Scan for the cell matching the given text and deliver its (x, y) coordinate at center. 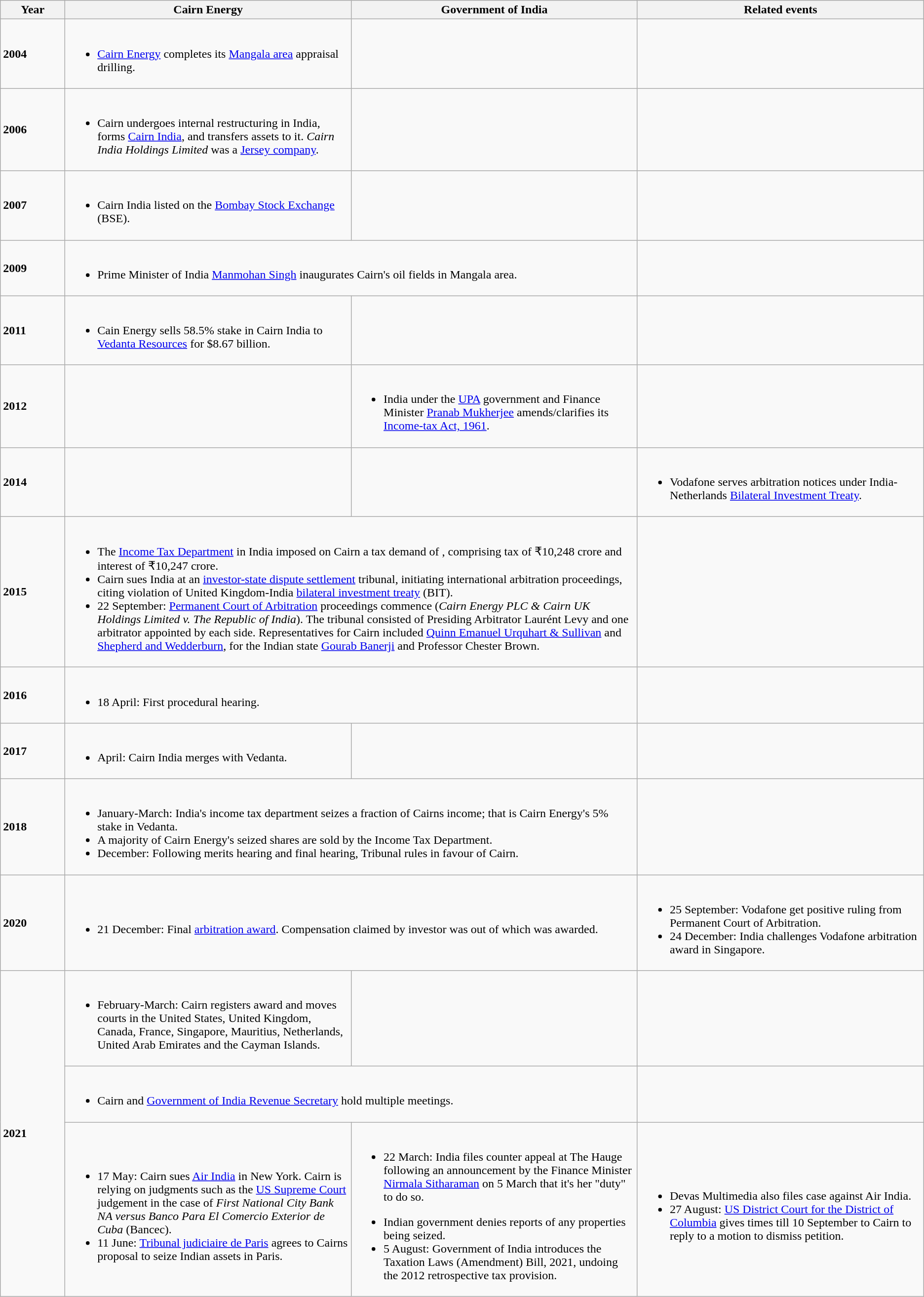
2014 (33, 482)
25 September: Vodafone get positive ruling from Permanent Court of Arbitration.24 December: India challenges Vodafone arbitration award in Singapore. (780, 923)
2012 (33, 406)
2021 (33, 1134)
21 December: Final arbitration award. Compensation claimed by investor was out of which was awarded. (351, 923)
Cairn Energy (208, 10)
2018 (33, 826)
Prime Minister of India Manmohan Singh inaugurates Cairn's oil fields in Mangala area. (351, 268)
April: Cairn India merges with Vedanta. (208, 750)
Cain Energy sells 58.5% stake in Cairn India to Vedanta Resources for $8.67 billion. (208, 330)
Related events (780, 10)
2020 (33, 923)
Cairn India listed on the Bombay Stock Exchange (BSE). (208, 205)
Vodafone serves arbitration notices under India-Netherlands Bilateral Investment Treaty. (780, 482)
2015 (33, 591)
2004 (33, 54)
2007 (33, 205)
Cairn undergoes internal restructuring in India, forms Cairn India, and transfers assets to it. Cairn India Holdings Limited was a Jersey company. (208, 129)
2006 (33, 129)
Year (33, 10)
2009 (33, 268)
Cairn and Government of India Revenue Secretary hold multiple meetings. (351, 1094)
2017 (33, 750)
2016 (33, 695)
18 April: First procedural hearing. (351, 695)
India under the UPA government and Finance Minister Pranab Mukherjee amends/clarifies its Income-tax Act, 1961. (495, 406)
2011 (33, 330)
Cairn Energy completes its Mangala area appraisal drilling. (208, 54)
Government of India (495, 10)
